Pinpoint the cell where the given text exists, returning its [X, Y] midpoint coordinate. 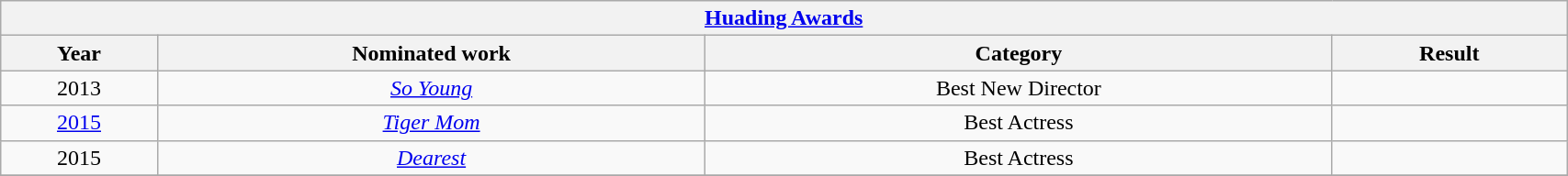
Huading Awards [784, 18]
Tiger Mom [432, 123]
So Young [432, 88]
2013 [79, 88]
Result [1450, 53]
Category [1019, 53]
Year [79, 53]
Dearest [432, 158]
Nominated work [432, 53]
Best New Director [1019, 88]
